Return (x, y) of the center of cell containing provided text 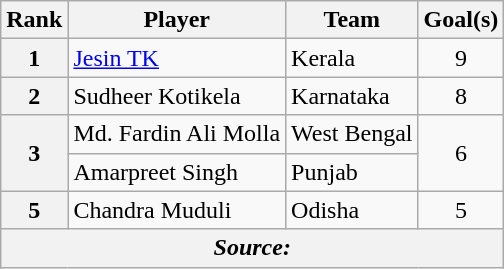
Kerala (352, 58)
2 (34, 96)
3 (34, 153)
Karnataka (352, 96)
1 (34, 58)
West Bengal (352, 134)
Sudheer Kotikela (177, 96)
Team (352, 20)
Player (177, 20)
Jesin TK (177, 58)
Punjab (352, 172)
Goal(s) (461, 20)
6 (461, 153)
Odisha (352, 210)
Md. Fardin Ali Molla (177, 134)
Source: (252, 248)
Rank (34, 20)
9 (461, 58)
8 (461, 96)
Chandra Muduli (177, 210)
Amarpreet Singh (177, 172)
